Locate the cell with the specified text and output its (X, Y) center coordinate. 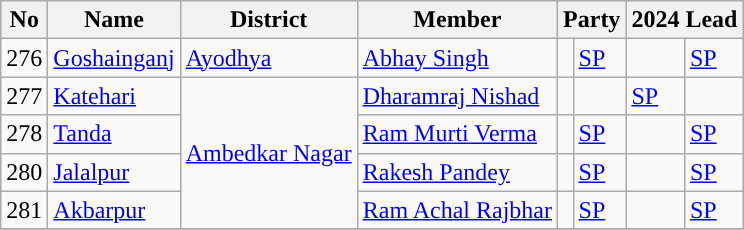
280 (24, 172)
Name (114, 20)
Ambedkar Nagar (268, 153)
No (24, 20)
Dharamraj Nishad (457, 96)
276 (24, 58)
Ram Achal Rajbhar (457, 210)
Rakesh Pandey (457, 172)
277 (24, 96)
Tanda (114, 134)
District (268, 20)
Ram Murti Verma (457, 134)
Akbarpur (114, 210)
281 (24, 210)
278 (24, 134)
Member (457, 20)
2024 Lead (684, 20)
Abhay Singh (457, 58)
Katehari (114, 96)
Jalalpur (114, 172)
Goshainganj (114, 58)
Ayodhya (268, 58)
Party (592, 20)
